Locate the cell with the specified text and output its (x, y) center coordinate. 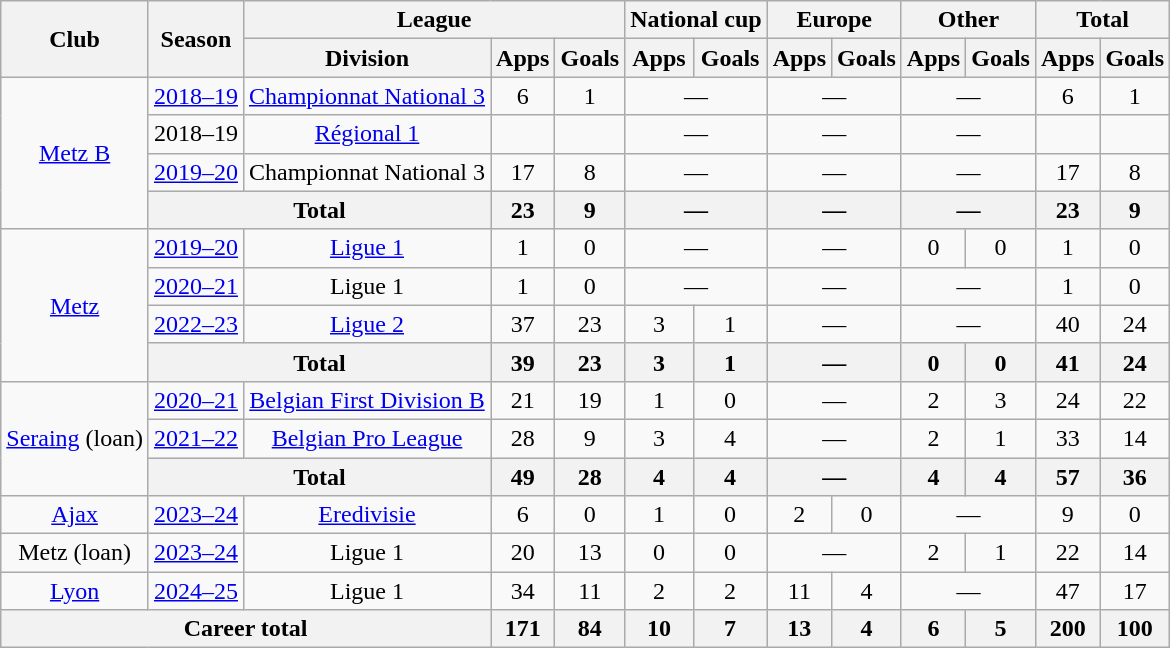
Other (968, 20)
37 (523, 324)
Europe (834, 20)
2024–25 (196, 591)
League (434, 20)
171 (523, 629)
200 (1067, 629)
19 (590, 400)
33 (1067, 438)
Ligue 2 (366, 324)
100 (1135, 629)
49 (523, 477)
2022–23 (196, 324)
2021–22 (196, 438)
Ajax (75, 515)
7 (730, 629)
84 (590, 629)
Eredivisie (366, 515)
Metz (75, 305)
39 (523, 362)
Metz B (75, 153)
40 (1067, 324)
41 (1067, 362)
Club (75, 39)
Season (196, 39)
Division (366, 58)
Seraing (loan) (75, 438)
Career total (246, 629)
5 (1001, 629)
47 (1067, 591)
20 (523, 553)
Régional 1 (366, 134)
34 (523, 591)
Metz (loan) (75, 553)
Belgian Pro League (366, 438)
36 (1135, 477)
National cup (696, 20)
Lyon (75, 591)
57 (1067, 477)
21 (523, 400)
Belgian First Division B (366, 400)
10 (659, 629)
